Extract the [x, y] coordinate from the center of the cell holding the provided text.  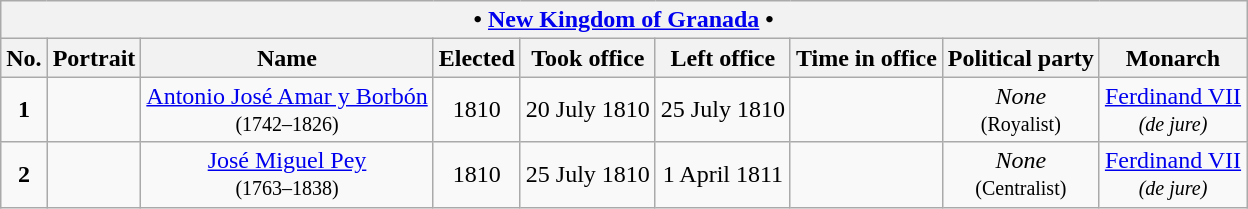
Name [287, 58]
None(Centralist) [1020, 174]
Portrait [94, 58]
Elected [476, 58]
Time in office [866, 58]
José Miguel Pey(1763–1838) [287, 174]
No. [24, 58]
20 July 1810 [588, 110]
1 April 1811 [722, 174]
None(Royalist) [1020, 110]
• New Kingdom of Granada • [624, 20]
Left office [722, 58]
1 [24, 110]
Took office [588, 58]
Antonio José Amar y Borbón(1742–1826) [287, 110]
2 [24, 174]
Monarch [1172, 58]
Political party [1020, 58]
